Output the (X, Y) coordinate of the center of the cell containing the given text.  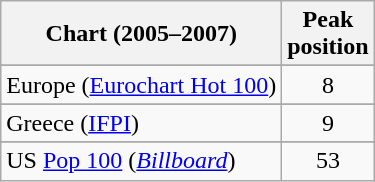
Chart (2005–2007) (142, 34)
9 (328, 123)
Peakposition (328, 34)
Europe (Eurochart Hot 100) (142, 85)
8 (328, 85)
US Pop 100 (Billboard) (142, 161)
Greece (IFPI) (142, 123)
53 (328, 161)
